Return [x, y] of the center of cell containing provided text 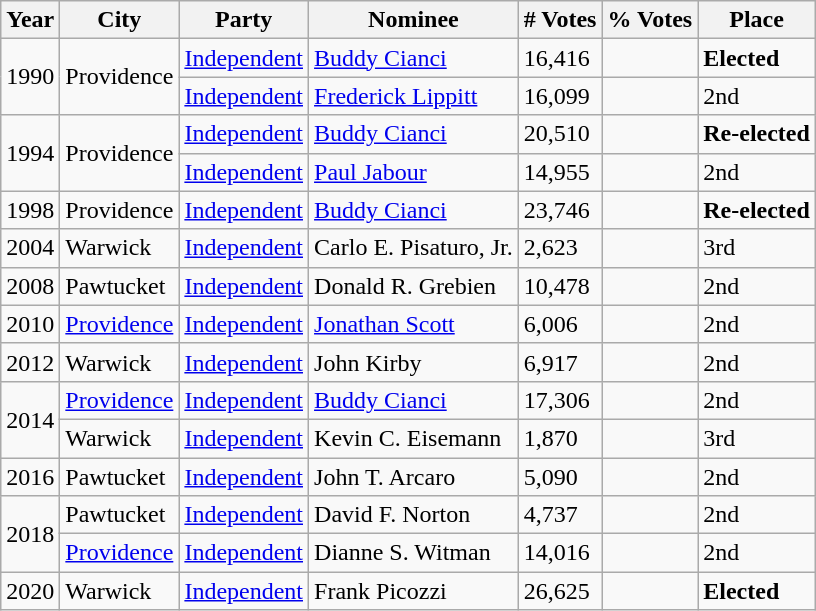
2018 [30, 534]
Paul Jabour [414, 172]
26,625 [560, 591]
Dianne S. Witman [414, 553]
1998 [30, 210]
# Votes [560, 20]
Jonathan Scott [414, 324]
17,306 [560, 400]
Donald R. Grebien [414, 286]
16,099 [560, 96]
23,746 [560, 210]
Kevin C. Eisemann [414, 438]
16,416 [560, 58]
2016 [30, 477]
20,510 [560, 134]
2012 [30, 362]
Carlo E. Pisaturo, Jr. [414, 248]
14,955 [560, 172]
% Votes [650, 20]
2,623 [560, 248]
John T. Arcaro [414, 477]
Party [244, 20]
Frank Picozzi [414, 591]
2008 [30, 286]
1,870 [560, 438]
John Kirby [414, 362]
2004 [30, 248]
14,016 [560, 553]
6,006 [560, 324]
10,478 [560, 286]
Frederick Lippitt [414, 96]
David F. Norton [414, 515]
Year [30, 20]
1994 [30, 153]
1990 [30, 77]
2020 [30, 591]
Place [757, 20]
2010 [30, 324]
Nominee [414, 20]
4,737 [560, 515]
5,090 [560, 477]
2014 [30, 419]
6,917 [560, 362]
City [120, 20]
